Scan for the cell matching the given text and deliver its (x, y) coordinate at center. 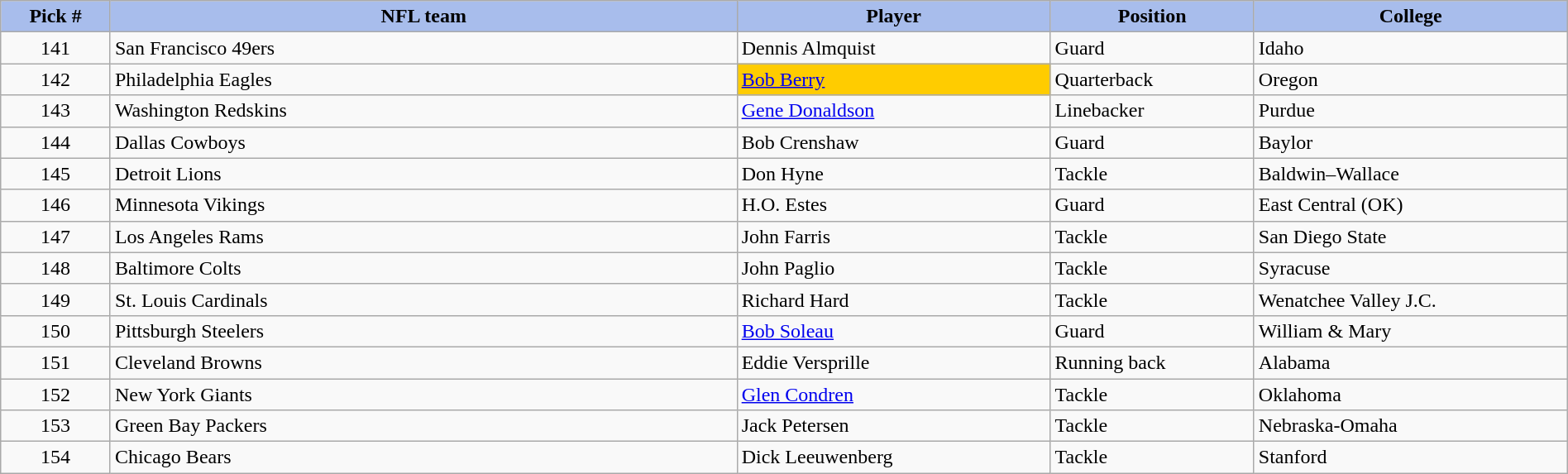
Washington Redskins (423, 111)
Cleveland Browns (423, 362)
Running back (1152, 362)
154 (56, 457)
Dallas Cowboys (423, 142)
Pittsburgh Steelers (423, 331)
Player (893, 17)
Idaho (1411, 48)
Linebacker (1152, 111)
Baylor (1411, 142)
148 (56, 268)
Baldwin–Wallace (1411, 174)
149 (56, 299)
Minnesota Vikings (423, 205)
145 (56, 174)
H.O. Estes (893, 205)
Chicago Bears (423, 457)
New York Giants (423, 395)
Pick # (56, 17)
142 (56, 79)
Baltimore Colts (423, 268)
Bob Soleau (893, 331)
Los Angeles Rams (423, 237)
152 (56, 395)
Bob Crenshaw (893, 142)
Dick Leeuwenberg (893, 457)
Green Bay Packers (423, 426)
College (1411, 17)
Eddie Versprille (893, 362)
Quarterback (1152, 79)
147 (56, 237)
Don Hyne (893, 174)
Alabama (1411, 362)
NFL team (423, 17)
Dennis Almquist (893, 48)
Purdue (1411, 111)
John Paglio (893, 268)
William & Mary (1411, 331)
146 (56, 205)
Glen Condren (893, 395)
Jack Petersen (893, 426)
St. Louis Cardinals (423, 299)
Position (1152, 17)
Oregon (1411, 79)
Oklahoma (1411, 395)
Detroit Lions (423, 174)
Stanford (1411, 457)
141 (56, 48)
Richard Hard (893, 299)
Syracuse (1411, 268)
Gene Donaldson (893, 111)
San Diego State (1411, 237)
San Francisco 49ers (423, 48)
151 (56, 362)
John Farris (893, 237)
Wenatchee Valley J.C. (1411, 299)
153 (56, 426)
Bob Berry (893, 79)
150 (56, 331)
East Central (OK) (1411, 205)
143 (56, 111)
Nebraska-Omaha (1411, 426)
Philadelphia Eagles (423, 79)
144 (56, 142)
